Detect which cell encompasses the target text, then output its [x, y] center coordinate. 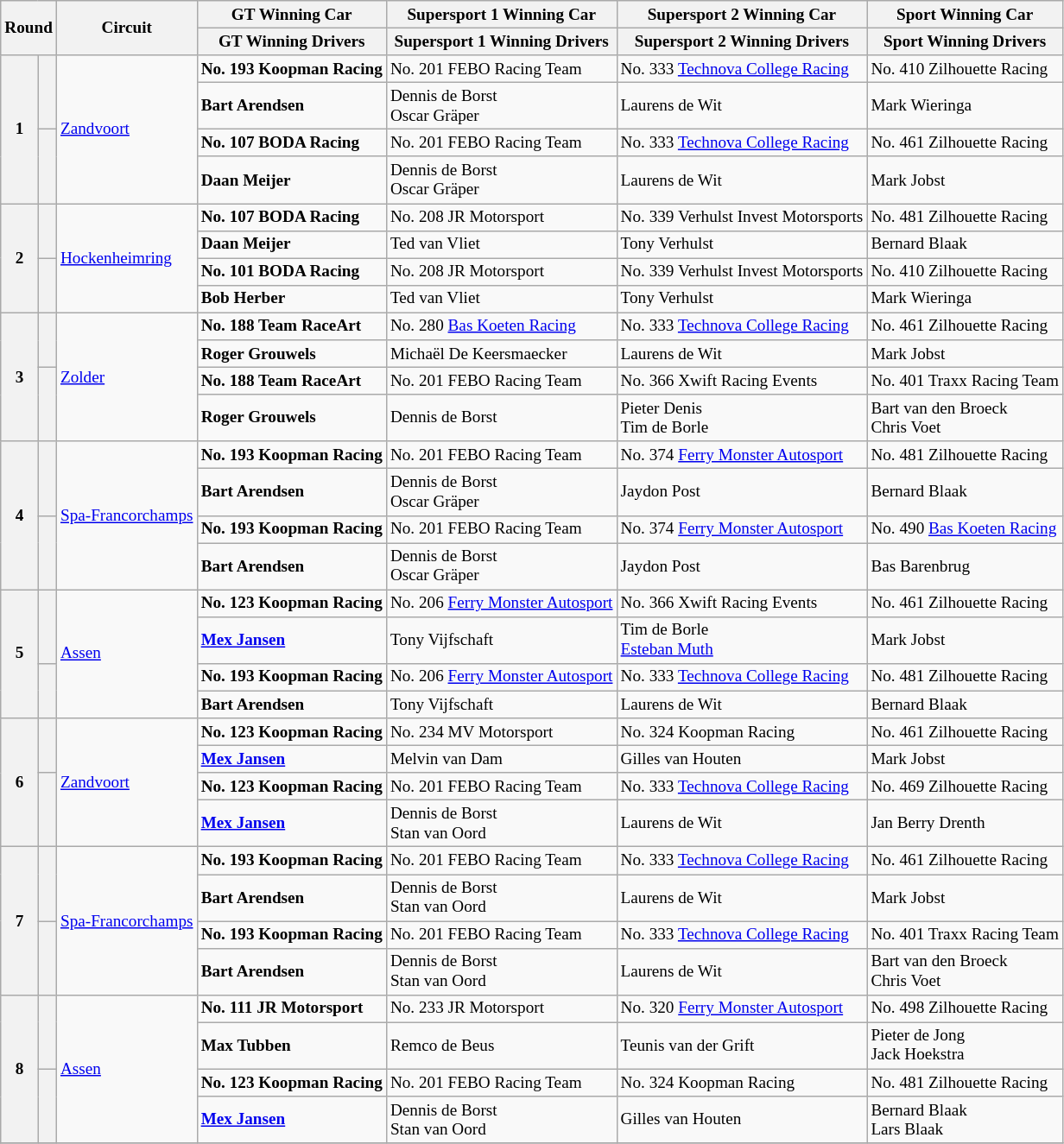
No. 280 Bas Koeten Racing [501, 326]
3 [19, 376]
2 [19, 257]
GT Winning Car [292, 15]
Tim de Borle Esteban Muth [742, 640]
Teunis van der Grift [742, 1046]
Supersport 1 Winning Drivers [501, 41]
No. 234 MV Motorsport [501, 732]
No. 469 Zilhouette Racing [966, 787]
Zolder [126, 376]
Hockenheimring [126, 257]
Supersport 1 Winning Car [501, 15]
Jan Berry Drenth [966, 824]
Sport Winning Drivers [966, 41]
Remco de Beus [501, 1046]
No. 320 Ferry Monster Autosport [742, 1008]
Max Tubben [292, 1046]
No. 490 Bas Koeten Racing [966, 529]
Melvin van Dam [501, 759]
Dennis de Borst [501, 418]
6 [19, 782]
Bob Herber [292, 299]
5 [19, 654]
No. 111 JR Motorsport [292, 1008]
Circuit [126, 28]
Pieter de Jong Jack Hoekstra [966, 1046]
No. 101 BODA Racing [292, 272]
GT Winning Drivers [292, 41]
Sport Winning Car [966, 15]
Round [29, 28]
8 [19, 1069]
Supersport 2 Winning Drivers [742, 41]
Bernard Blaak Lars Blaak [966, 1120]
Bas Barenbrug [966, 566]
No. 498 Zilhouette Racing [966, 1008]
Michaël De Keersmaecker [501, 354]
1 [19, 130]
7 [19, 921]
Pieter Denis Tim de Borle [742, 418]
No. 233 JR Motorsport [501, 1008]
Supersport 2 Winning Car [742, 15]
4 [19, 515]
